Pinpoint the cell where the given text exists, returning its (x, y) midpoint coordinate. 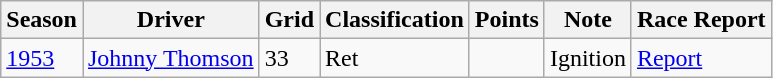
33 (289, 58)
Points (506, 20)
1953 (42, 58)
Grid (289, 20)
Driver (170, 20)
Johnny Thomson (170, 58)
Ret (395, 58)
Ignition (588, 58)
Note (588, 20)
Classification (395, 20)
Race Report (701, 20)
Report (701, 58)
Season (42, 20)
